Search for the cell housing the specified text and yield its [X, Y] center coordinate. 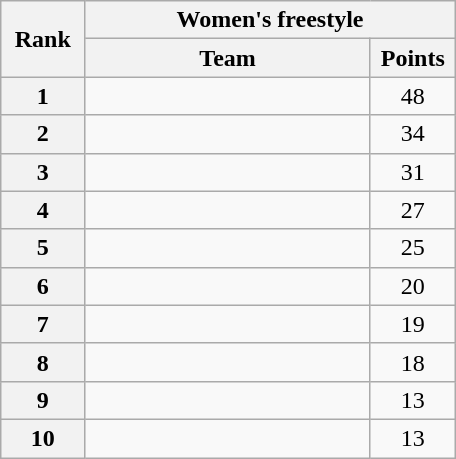
8 [43, 362]
31 [412, 172]
25 [412, 248]
10 [43, 438]
27 [412, 210]
1 [43, 96]
34 [412, 134]
2 [43, 134]
18 [412, 362]
20 [412, 286]
48 [412, 96]
Points [412, 58]
6 [43, 286]
Team [228, 58]
19 [412, 324]
3 [43, 172]
Women's freestyle [270, 20]
9 [43, 400]
Rank [43, 39]
7 [43, 324]
5 [43, 248]
4 [43, 210]
